For the text-containing cell, return its midpoint in [x, y] coordinate format. 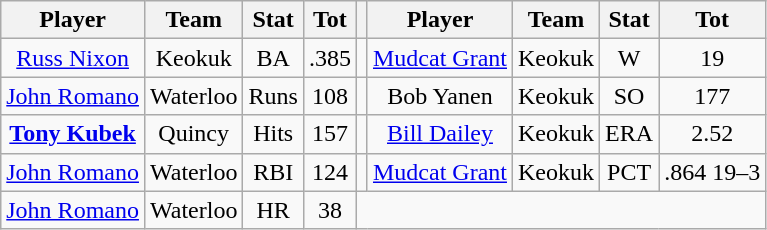
Tony Kubek [73, 134]
SO [630, 96]
19 [712, 58]
2.52 [712, 134]
Hits [273, 134]
BA [273, 58]
.385 [330, 58]
124 [330, 172]
ERA [630, 134]
PCT [630, 172]
Russ Nixon [73, 58]
157 [330, 134]
Bill Dailey [440, 134]
HR [273, 210]
108 [330, 96]
W [630, 58]
177 [712, 96]
38 [330, 210]
RBI [273, 172]
Quincy [193, 134]
Bob Yanen [440, 96]
Runs [273, 96]
.864 19–3 [712, 172]
